Return (x, y) of the center of cell containing provided text 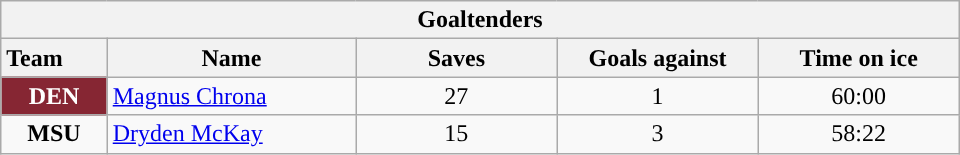
15 (456, 134)
1 (658, 96)
58:22 (858, 134)
Goaltenders (480, 20)
Saves (456, 58)
60:00 (858, 96)
27 (456, 96)
Name (232, 58)
DEN (54, 96)
Team (54, 58)
Goals against (658, 58)
Time on ice (858, 58)
Dryden McKay (232, 134)
3 (658, 134)
Magnus Chrona (232, 96)
MSU (54, 134)
